Output the [x, y] coordinate of the center of the cell containing the given text.  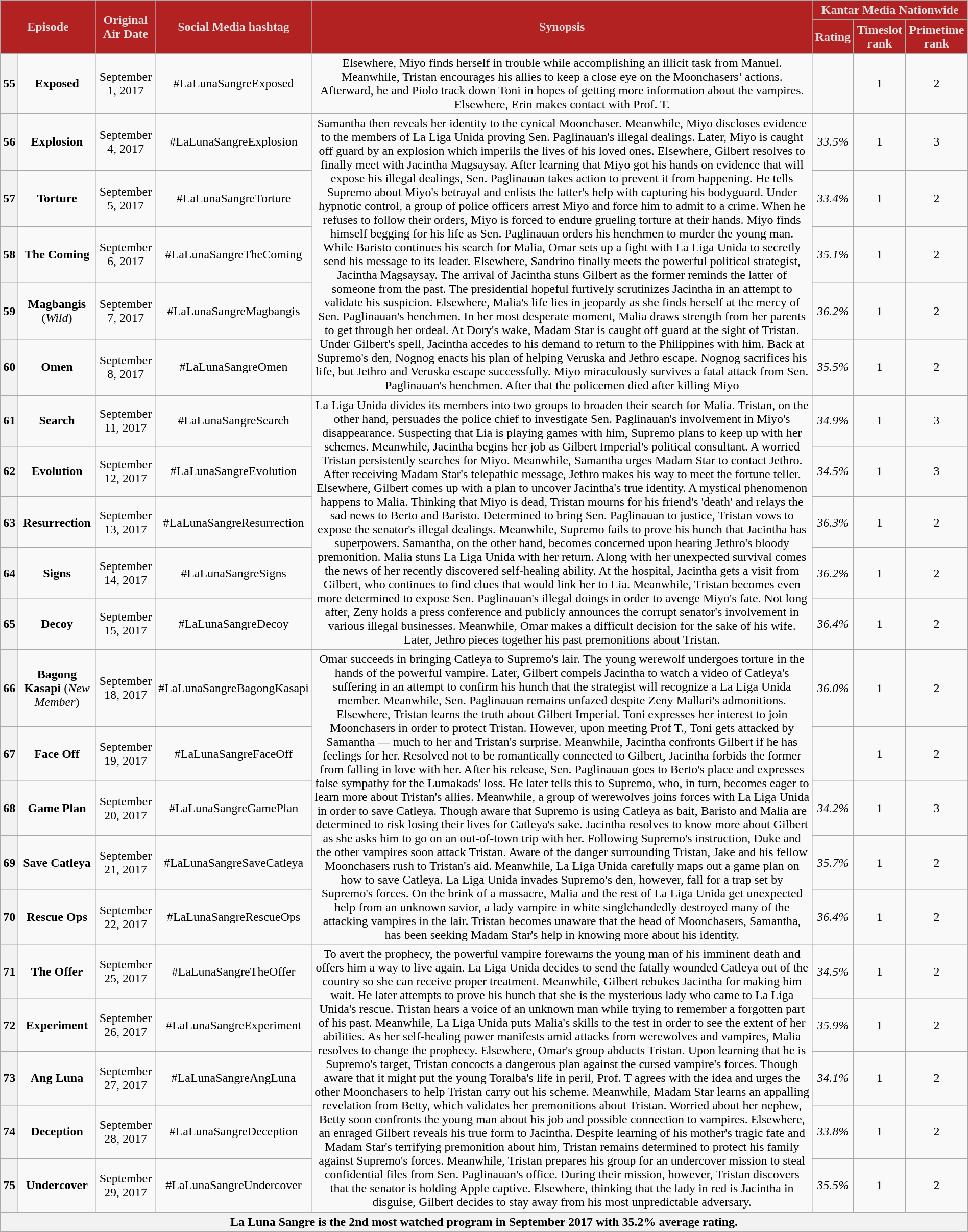
70 [9, 917]
September 21, 2017 [126, 863]
#LaLunaSangreDecoy [234, 624]
33.5% [833, 142]
74 [9, 1132]
Search [57, 421]
34.1% [833, 1079]
September 7, 2017 [126, 311]
#LaLunaSangreFaceOff [234, 754]
#LaLunaSangreDeception [234, 1132]
34.9% [833, 421]
61 [9, 421]
58 [9, 254]
Primetime rank [936, 37]
#LaLunaSangreGamePlan [234, 808]
63 [9, 522]
59 [9, 311]
Decoy [57, 624]
La Luna Sangre is the 2nd most watched program in September 2017 with 35.2% average rating. [484, 1222]
65 [9, 624]
September 13, 2017 [126, 522]
Ang Luna [57, 1079]
35.9% [833, 1025]
#LaLunaSangreSearch [234, 421]
Signs [57, 573]
Deception [57, 1132]
Game Plan [57, 808]
September 25, 2017 [126, 972]
67 [9, 754]
60 [9, 367]
73 [9, 1079]
#LaLunaSangreSaveCatleya [234, 863]
64 [9, 573]
#LaLunaSangreSigns [234, 573]
Synopsis [562, 27]
34.2% [833, 808]
Rating [833, 37]
#LaLunaSangreEvolution [234, 471]
Kantar Media Nationwide [890, 10]
72 [9, 1025]
September 22, 2017 [126, 917]
#LaLunaSangreTheComing [234, 254]
36.3% [833, 522]
71 [9, 972]
#LaLunaSangreBagongKasapi [234, 688]
September 5, 2017 [126, 198]
Bagong Kasapi (New Member) [57, 688]
The Offer [57, 972]
Evolution [57, 471]
Resurrection [57, 522]
September 6, 2017 [126, 254]
#LaLunaSangreTorture [234, 198]
September 20, 2017 [126, 808]
68 [9, 808]
Undercover [57, 1185]
35.1% [833, 254]
September 19, 2017 [126, 754]
Episode [48, 27]
66 [9, 688]
75 [9, 1185]
#LaLunaSangreExperiment [234, 1025]
Save Catleya [57, 863]
September 28, 2017 [126, 1132]
#LaLunaSangreAngLuna [234, 1079]
#LaLunaSangreRescueOps [234, 917]
Omen [57, 367]
September 1, 2017 [126, 84]
56 [9, 142]
57 [9, 198]
September 27, 2017 [126, 1079]
Torture [57, 198]
55 [9, 84]
35.7% [833, 863]
#LaLunaSangreTheOffer [234, 972]
Original Air Date [126, 27]
September 4, 2017 [126, 142]
69 [9, 863]
#LaLunaSangreExposed [234, 84]
#LaLunaSangreMagbangis [234, 311]
62 [9, 471]
#LaLunaSangreOmen [234, 367]
36.0% [833, 688]
33.4% [833, 198]
September 26, 2017 [126, 1025]
September 11, 2017 [126, 421]
Social Media hashtag [234, 27]
September 15, 2017 [126, 624]
#LaLunaSangreExplosion [234, 142]
#LaLunaSangreUndercover [234, 1185]
September 18, 2017 [126, 688]
September 12, 2017 [126, 471]
Magbangis (Wild) [57, 311]
Timeslot rank [880, 37]
Face Off [57, 754]
The Coming [57, 254]
September 8, 2017 [126, 367]
September 14, 2017 [126, 573]
September 29, 2017 [126, 1185]
Experiment [57, 1025]
Rescue Ops [57, 917]
Explosion [57, 142]
#LaLunaSangreResurrection [234, 522]
33.8% [833, 1132]
Exposed [57, 84]
